Find where the given text appears and provide that cell's center as (X, Y) coordinate. 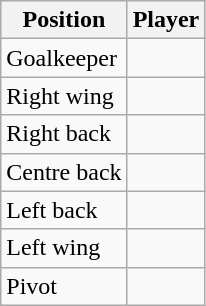
Position (64, 20)
Left wing (64, 248)
Player (166, 20)
Centre back (64, 172)
Right back (64, 134)
Left back (64, 210)
Right wing (64, 96)
Goalkeeper (64, 58)
Pivot (64, 286)
